Determine the [X, Y] coordinate at the center of the cell enclosing the given text.  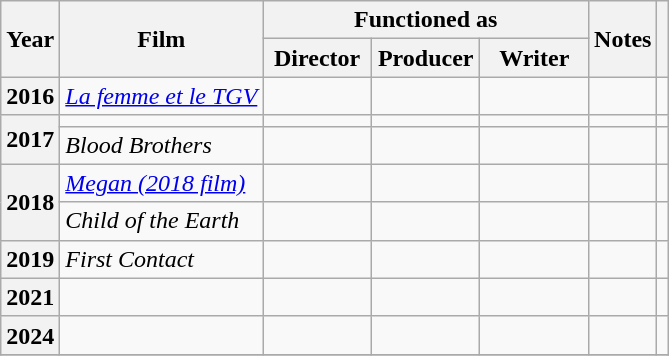
2024 [30, 335]
Year [30, 39]
2017 [30, 140]
La femme et le TGV [162, 96]
2019 [30, 259]
Producer [426, 58]
Writer [534, 58]
2021 [30, 297]
2016 [30, 96]
Notes [623, 39]
Megan (2018 film) [162, 183]
Film [162, 39]
Child of the Earth [162, 221]
Director [318, 58]
Blood Brothers [162, 145]
2018 [30, 202]
First Contact [162, 259]
Functioned as [426, 20]
